Detect which cell encompasses the target text, then output its [x, y] center coordinate. 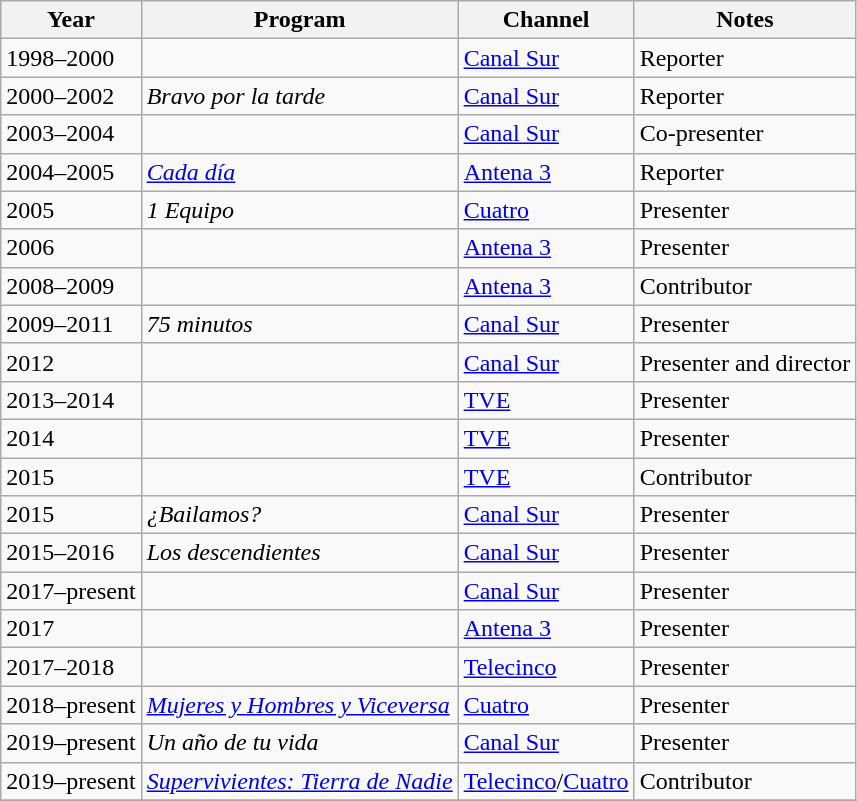
2008–2009 [71, 286]
Channel [546, 20]
1998–2000 [71, 58]
2018–present [71, 705]
2005 [71, 210]
Notes [745, 20]
2017–2018 [71, 667]
2003–2004 [71, 134]
Los descendientes [300, 553]
2004–2005 [71, 172]
Telecinco/Cuatro [546, 781]
2017–present [71, 591]
Un año de tu vida [300, 743]
2014 [71, 438]
Mujeres y Hombres y Viceversa [300, 705]
Cada día [300, 172]
2013–2014 [71, 400]
Telecinco [546, 667]
2009–2011 [71, 324]
2000–2002 [71, 96]
75 minutos [300, 324]
1 Equipo [300, 210]
Supervivientes: Tierra de Nadie [300, 781]
2012 [71, 362]
Co-presenter [745, 134]
2006 [71, 248]
¿Bailamos? [300, 515]
Year [71, 20]
2015–2016 [71, 553]
Program [300, 20]
Presenter and director [745, 362]
2017 [71, 629]
Bravo por la tarde [300, 96]
